Pinpoint the cell where the given text exists, returning its (X, Y) midpoint coordinate. 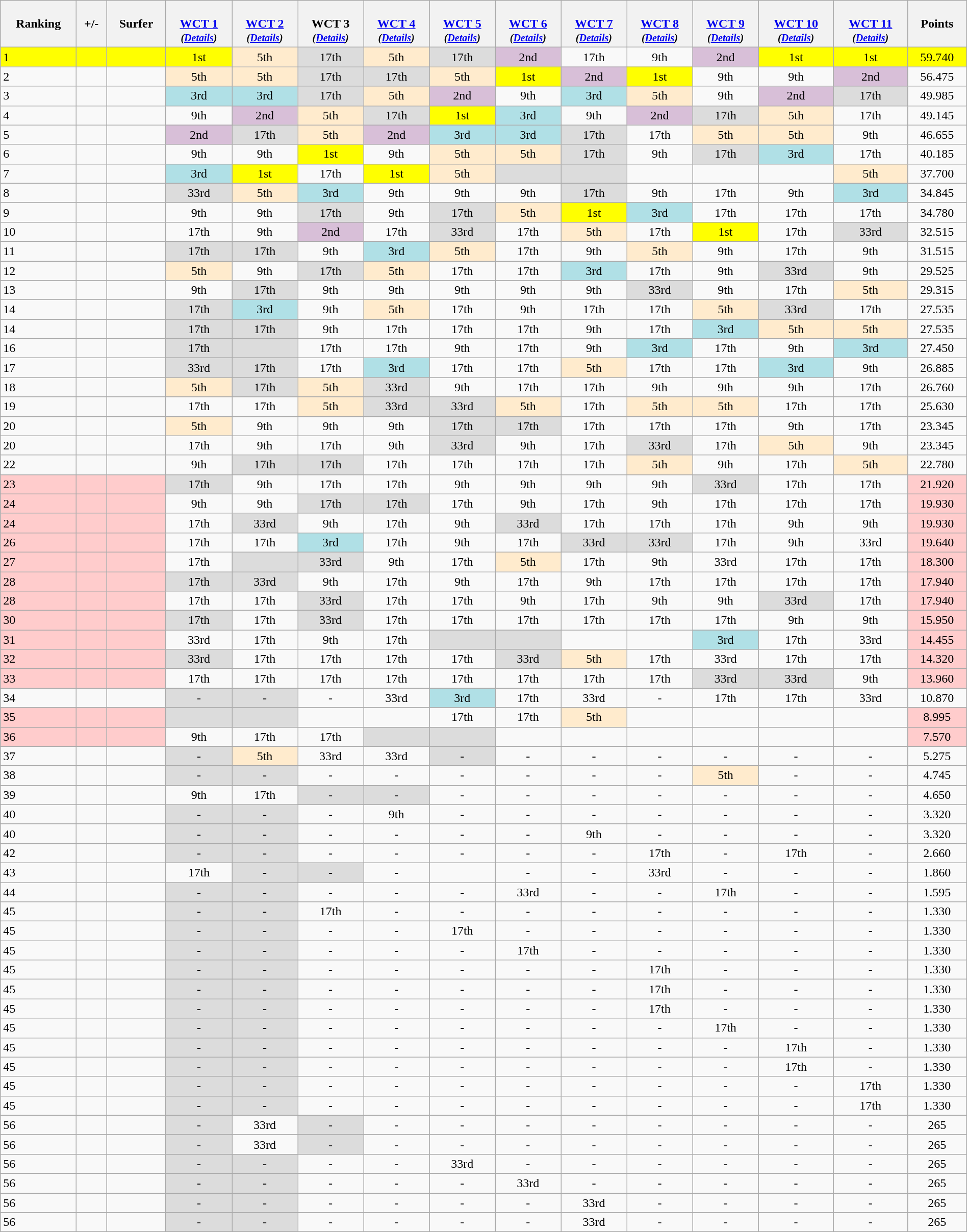
WCT 2 (Details) (264, 24)
4.745 (937, 775)
31.515 (937, 251)
32.515 (937, 232)
WCT 3 (Details) (330, 24)
34 (39, 698)
38 (39, 775)
34.845 (937, 193)
WCT 11 (Details) (870, 24)
29.315 (937, 290)
37.700 (937, 173)
26.760 (937, 387)
46.655 (937, 135)
6 (39, 154)
WCT 6 (Details) (528, 24)
13.960 (937, 678)
Ranking (39, 24)
32 (39, 659)
18 (39, 387)
3 (39, 96)
1.860 (937, 872)
49.145 (937, 115)
16 (39, 348)
19 (39, 407)
36 (39, 737)
40.185 (937, 154)
14.455 (937, 640)
5.275 (937, 756)
44 (39, 892)
8.995 (937, 717)
22 (39, 465)
WCT 10 (Details) (796, 24)
31 (39, 640)
WCT 9 (Details) (725, 24)
22.780 (937, 465)
1 (39, 57)
49.985 (937, 96)
33 (39, 678)
8 (39, 193)
35 (39, 717)
15.950 (937, 620)
39 (39, 795)
18.300 (937, 562)
7.570 (937, 737)
WCT 1 (Details) (199, 24)
27.450 (937, 348)
Surfer (137, 24)
12 (39, 271)
25.630 (937, 407)
4 (39, 115)
43 (39, 872)
WCT 8 (Details) (660, 24)
23 (39, 484)
5 (39, 135)
59.740 (937, 57)
9 (39, 212)
26 (39, 542)
56.475 (937, 77)
42 (39, 853)
13 (39, 290)
34.780 (937, 212)
19.640 (937, 542)
10.870 (937, 698)
17 (39, 368)
2 (39, 77)
2.660 (937, 853)
27 (39, 562)
7 (39, 173)
26.885 (937, 368)
WCT 4 (Details) (397, 24)
30 (39, 620)
21.920 (937, 484)
29.525 (937, 271)
WCT 5 (Details) (462, 24)
14.320 (937, 659)
1.595 (937, 892)
10 (39, 232)
4.650 (937, 795)
Points (937, 24)
+/- (92, 24)
37 (39, 756)
11 (39, 251)
WCT 7 (Details) (594, 24)
